Pinpoint the cell where the given text exists, returning its (x, y) midpoint coordinate. 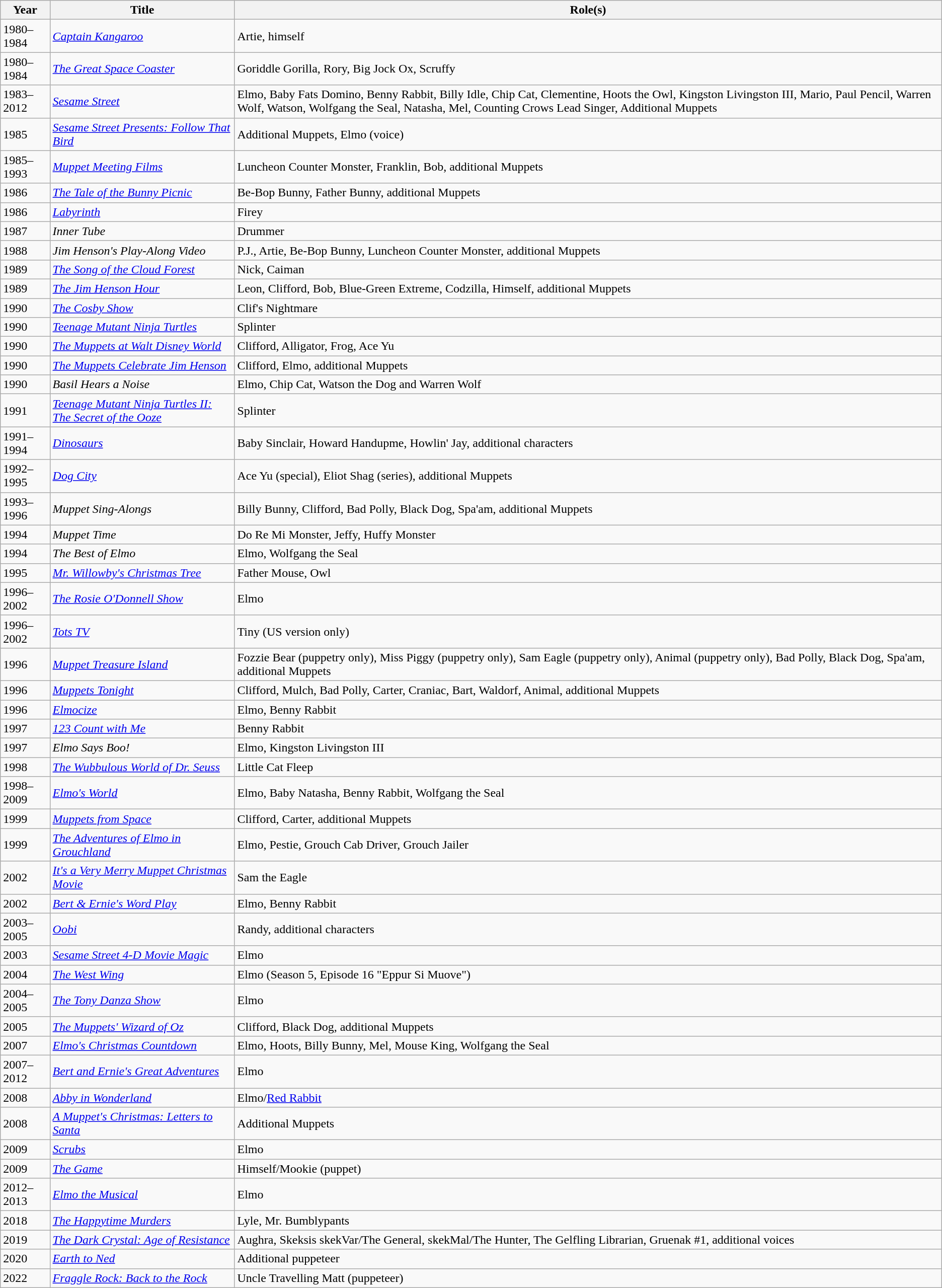
Do Re Mi Monster, Jeffy, Huffy Monster (588, 535)
Sam the Eagle (588, 878)
Clifford, Black Dog, additional Muppets (588, 1026)
Oobi (142, 929)
1991 (25, 411)
Father Mouse, Owl (588, 573)
1992–1995 (25, 476)
Elmo's World (142, 793)
2018 (25, 1221)
The Happytime Murders (142, 1221)
1983–2012 (25, 102)
Ace Yu (special), Eliot Shag (series), additional Muppets (588, 476)
Year (25, 10)
1988 (25, 250)
2003–2005 (25, 929)
Clif's Nightmare (588, 308)
Clifford, Mulch, Bad Polly, Carter, Craniac, Bart, Waldorf, Animal, additional Muppets (588, 690)
A Muppet's Christmas: Letters to Santa (142, 1123)
Inner Tube (142, 231)
Elmo/Red Rabbit (588, 1098)
Fraggle Rock: Back to the Rock (142, 1278)
Clifford, Elmo, additional Muppets (588, 365)
Baby Sinclair, Howard Handupme, Howlin' Jay, additional characters (588, 443)
2007 (25, 1045)
1995 (25, 573)
Scrubs (142, 1150)
Tiny (US version only) (588, 631)
Aughra, Skeksis skekVar/The General, skekMal/The Hunter, The Gelfling Librarian, Gruenak #1, additional voices (588, 1240)
Tots TV (142, 631)
2012–2013 (25, 1195)
Labyrinth (142, 212)
Elmo, Kingston Livingston III (588, 748)
123 Count with Me (142, 729)
Abby in Wonderland (142, 1098)
Muppets Tonight (142, 690)
Artie, himself (588, 36)
Jim Henson's Play-Along Video (142, 250)
The Rosie O'Donnell Show (142, 599)
1993–1996 (25, 508)
Luncheon Counter Monster, Franklin, Bob, additional Muppets (588, 167)
Lyle, Mr. Bumblypants (588, 1221)
Bert and Ernie's Great Adventures (142, 1071)
Muppets from Space (142, 819)
Additional puppeteer (588, 1259)
1985–1993 (25, 167)
Elmo (Season 5, Episode 16 "Eppur Si Muove") (588, 974)
Elmocize (142, 709)
Goriddle Gorilla, Rory, Big Jock Ox, Scruffy (588, 68)
Additional Muppets (588, 1123)
1987 (25, 231)
2005 (25, 1026)
Teenage Mutant Ninja Turtles II: The Secret of the Ooze (142, 411)
Clifford, Carter, additional Muppets (588, 819)
Muppet Time (142, 535)
Muppet Meeting Films (142, 167)
Dinosaurs (142, 443)
The Cosby Show (142, 308)
Be-Bop Bunny, Father Bunny, additional Muppets (588, 193)
Himself/Mookie (puppet) (588, 1169)
The Dark Crystal: Age of Resistance (142, 1240)
Elmo, Baby Natasha, Benny Rabbit, Wolfgang the Seal (588, 793)
Muppet Sing-Alongs (142, 508)
Billy Bunny, Clifford, Bad Polly, Black Dog, Spa'am, additional Muppets (588, 508)
Sesame Street (142, 102)
Elmo, Pestie, Grouch Cab Driver, Grouch Jailer (588, 845)
Benny Rabbit (588, 729)
2007–2012 (25, 1071)
Nick, Caiman (588, 269)
1998–2009 (25, 793)
1991–1994 (25, 443)
Elmo the Musical (142, 1195)
Dog City (142, 476)
Additional Muppets, Elmo (voice) (588, 134)
Role(s) (588, 10)
Elmo, Hoots, Billy Bunny, Mel, Mouse King, Wolfgang the Seal (588, 1045)
The Adventures of Elmo in Grouchland (142, 845)
The Muppets' Wizard of Oz (142, 1026)
It's a Very Merry Muppet Christmas Movie (142, 878)
1985 (25, 134)
The Tony Danza Show (142, 1001)
Randy, additional characters (588, 929)
2019 (25, 1240)
2003 (25, 955)
Muppet Treasure Island (142, 664)
Leon, Clifford, Bob, Blue-Green Extreme, Codzilla, Himself, additional Muppets (588, 288)
Elmo's Christmas Countdown (142, 1045)
Elmo Says Boo! (142, 748)
The Muppets Celebrate Jim Henson (142, 365)
Clifford, Alligator, Frog, Ace Yu (588, 346)
The Game (142, 1169)
2004 (25, 974)
The Jim Henson Hour (142, 288)
Earth to Ned (142, 1259)
P.J., Artie, Be-Bop Bunny, Luncheon Counter Monster, additional Muppets (588, 250)
The Best of Elmo (142, 554)
The Song of the Cloud Forest (142, 269)
The Wubbulous World of Dr. Seuss (142, 767)
Firey (588, 212)
Bert & Ernie's Word Play (142, 903)
Sesame Street 4-D Movie Magic (142, 955)
The Great Space Coaster (142, 68)
Elmo, Wolfgang the Seal (588, 554)
Captain Kangaroo (142, 36)
Teenage Mutant Ninja Turtles (142, 327)
Drummer (588, 231)
1998 (25, 767)
Title (142, 10)
Basil Hears a Noise (142, 385)
Little Cat Fleep (588, 767)
Mr. Willowby's Christmas Tree (142, 573)
Uncle Travelling Matt (puppeteer) (588, 1278)
Elmo, Chip Cat, Watson the Dog and Warren Wolf (588, 385)
The West Wing (142, 974)
2004–2005 (25, 1001)
2020 (25, 1259)
The Muppets at Walt Disney World (142, 346)
2022 (25, 1278)
Sesame Street Presents: Follow That Bird (142, 134)
The Tale of the Bunny Picnic (142, 193)
